Extract the (X, Y) coordinate from the center of the cell holding the provided text.  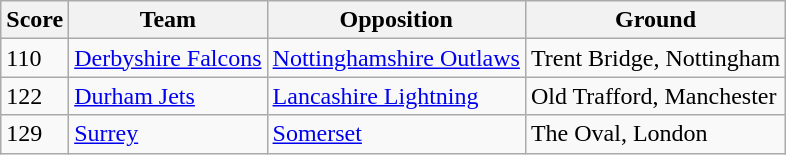
Derbyshire Falcons (168, 58)
122 (35, 96)
Score (35, 20)
Ground (655, 20)
Somerset (396, 134)
Trent Bridge, Nottingham (655, 58)
Durham Jets (168, 96)
The Oval, London (655, 134)
Surrey (168, 134)
Nottinghamshire Outlaws (396, 58)
110 (35, 58)
Lancashire Lightning (396, 96)
Opposition (396, 20)
Old Trafford, Manchester (655, 96)
129 (35, 134)
Team (168, 20)
